Return [X, Y] of the center of cell containing provided text 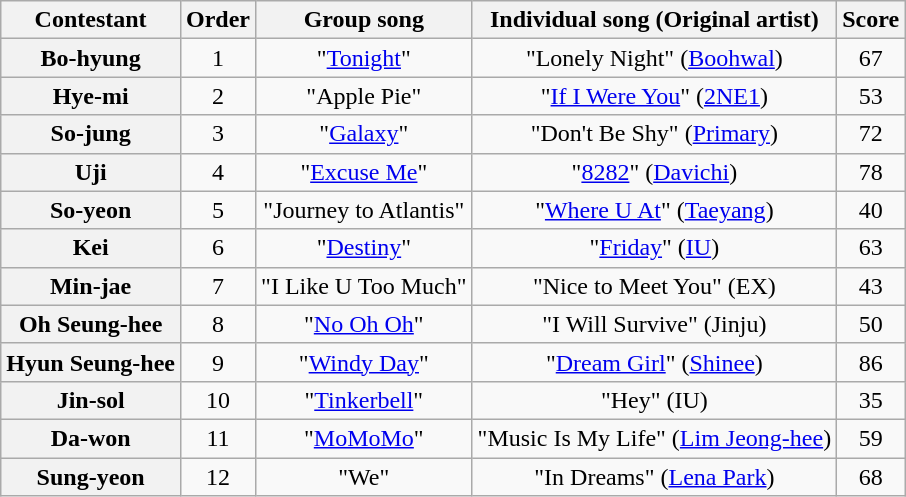
Score [871, 20]
53 [871, 96]
Bo-hyung [91, 58]
"Windy Day" [364, 362]
68 [871, 477]
"Don't Be Shy" (Primary) [654, 134]
72 [871, 134]
10 [218, 400]
Min-jae [91, 286]
78 [871, 172]
"Excuse Me" [364, 172]
Group song [364, 20]
Uji [91, 172]
59 [871, 438]
35 [871, 400]
"Where U At" (Taeyang) [654, 210]
Oh Seung-hee [91, 324]
"I Like U Too Much" [364, 286]
4 [218, 172]
"Galaxy" [364, 134]
67 [871, 58]
40 [871, 210]
7 [218, 286]
86 [871, 362]
"Lonely Night" (Boohwal) [654, 58]
Hyun Seung-hee [91, 362]
Individual song (Original artist) [654, 20]
6 [218, 248]
"Tonight" [364, 58]
"No Oh Oh" [364, 324]
2 [218, 96]
"Tinkerbell" [364, 400]
"In Dreams" (Lena Park) [654, 477]
Sung-yeon [91, 477]
50 [871, 324]
11 [218, 438]
"8282" (Davichi) [654, 172]
Da-won [91, 438]
"We" [364, 477]
"Destiny" [364, 248]
Jin-sol [91, 400]
So-jung [91, 134]
"Apple Pie" [364, 96]
"I Will Survive" (Jinju) [654, 324]
So-yeon [91, 210]
9 [218, 362]
Order [218, 20]
Hye-mi [91, 96]
3 [218, 134]
"Dream Girl" (Shinee) [654, 362]
63 [871, 248]
"Friday" (IU) [654, 248]
43 [871, 286]
Contestant [91, 20]
"Music Is My Life" (Lim Jeong-hee) [654, 438]
"Nice to Meet You" (EX) [654, 286]
"Journey to Atlantis" [364, 210]
"If I Were You" (2NE1) [654, 96]
"Hey" (IU) [654, 400]
"MoMoMo" [364, 438]
12 [218, 477]
5 [218, 210]
8 [218, 324]
1 [218, 58]
Kei [91, 248]
